Capture the cell that displays the provided text and extract its [x, y] central coordinate. 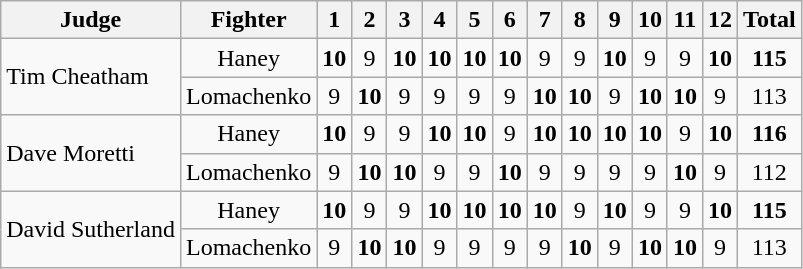
112 [770, 172]
Dave Moretti [91, 153]
11 [684, 20]
Tim Cheatham [91, 77]
Total [770, 20]
2 [370, 20]
3 [404, 20]
1 [334, 20]
Judge [91, 20]
8 [580, 20]
David Sutherland [91, 229]
4 [440, 20]
116 [770, 134]
6 [510, 20]
Fighter [248, 20]
7 [544, 20]
12 [720, 20]
5 [474, 20]
